Return the (X, Y) coordinate for the center point of the cell that contains the specified text.  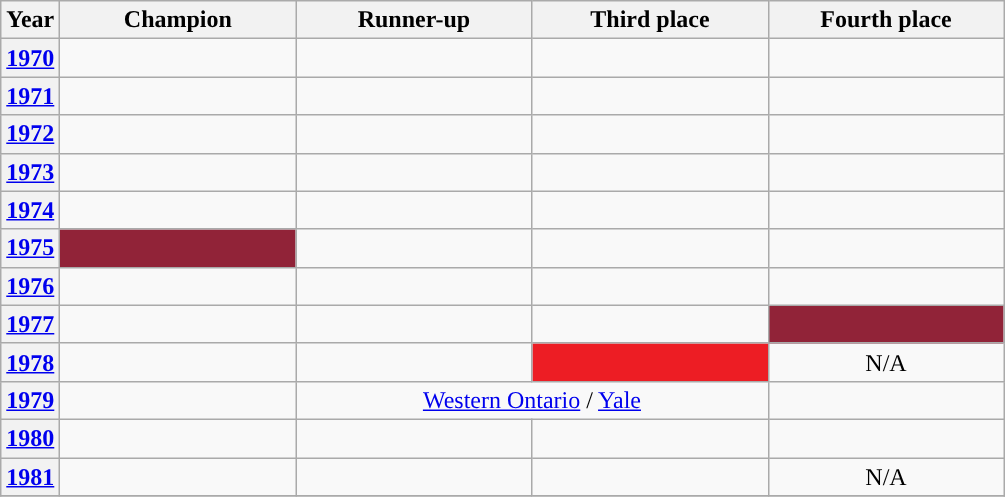
Champion (178, 20)
Western Ontario / Yale (532, 400)
1980 (30, 438)
1981 (30, 477)
1975 (30, 248)
1979 (30, 400)
1977 (30, 324)
Fourth place (886, 20)
1971 (30, 96)
1976 (30, 286)
1973 (30, 172)
1972 (30, 134)
Year (30, 20)
1970 (30, 58)
1978 (30, 362)
Third place (650, 20)
1974 (30, 210)
Runner-up (414, 20)
